Return the (X, Y) coordinate for the center point of the cell that contains the specified text.  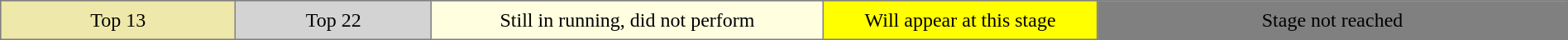
Top 13 (118, 20)
Will appear at this stage (960, 20)
Stage not reached (1332, 20)
Still in running, did not perform (628, 20)
Top 22 (334, 20)
